Identify which cell holds the provided text, then report its [X, Y] central coordinate. 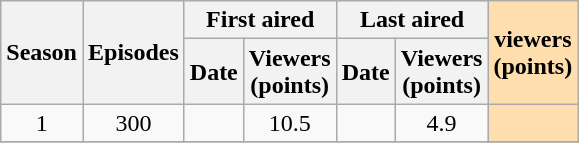
Last aired [412, 20]
1 [42, 123]
4.9 [442, 123]
Episodes [133, 52]
300 [133, 123]
viewers (points) [533, 52]
Season [42, 52]
First aired [260, 20]
10.5 [290, 123]
